Return the [X, Y] coordinate for the center point of the cell that contains the specified text.  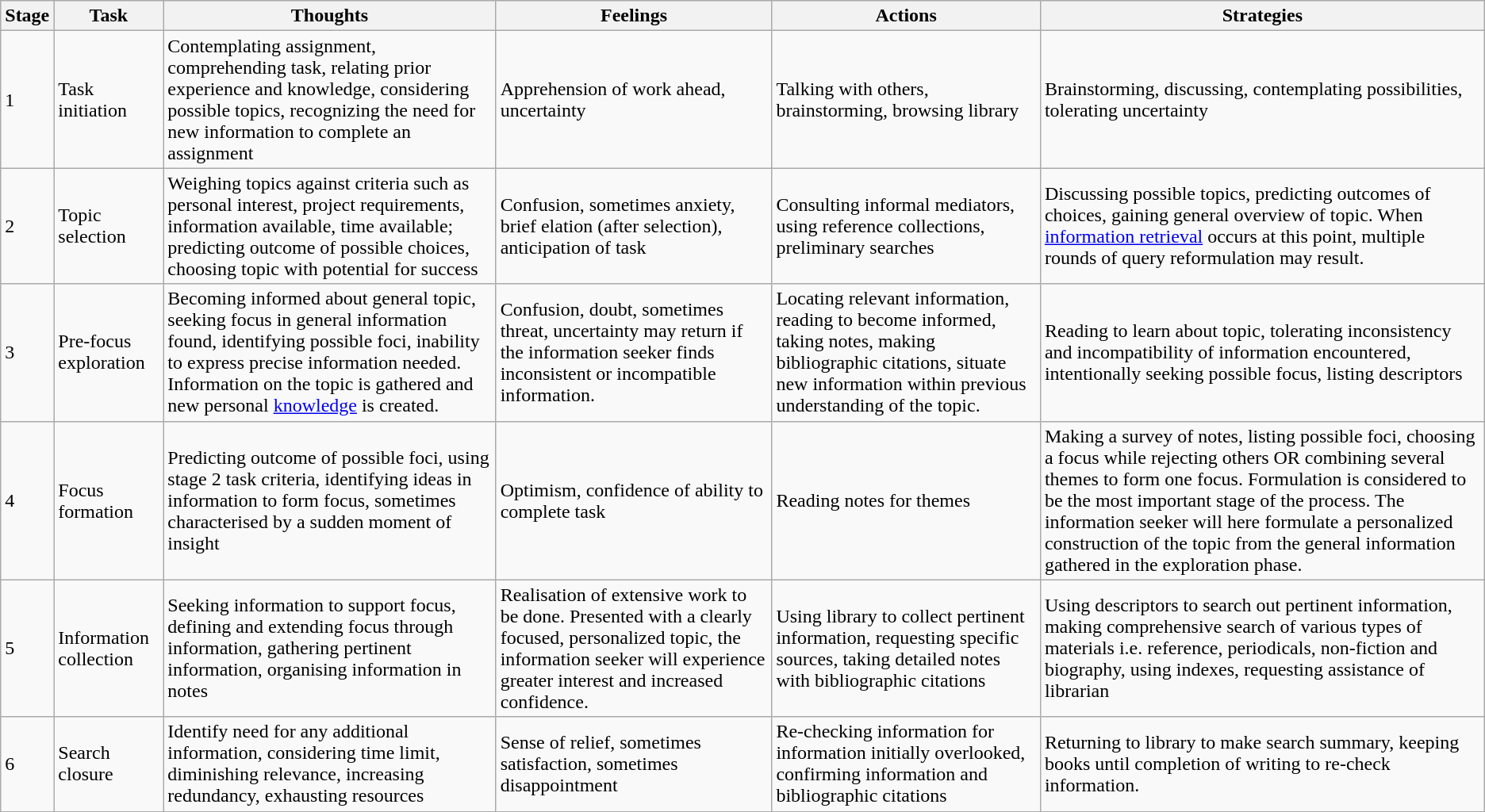
Consulting informal mediators, using reference collections, preliminary searches [906, 226]
Re-checking information for information initially overlooked, confirming information and bibliographic citations [906, 764]
Confusion, sometimes anxiety, brief elation (after selection), anticipation of task [634, 226]
Apprehension of work ahead, uncertainty [634, 100]
Stage [27, 16]
Feelings [634, 16]
1 [27, 100]
Task initiation [109, 100]
Actions [906, 16]
2 [27, 226]
Identify need for any additional information, considering time limit, diminishing relevance, increasing redundancy, exhausting resources [330, 764]
Task [109, 16]
Search closure [109, 764]
Talking with others, brainstorming, browsing library [906, 100]
Topic selection [109, 226]
Focus formation [109, 500]
Thoughts [330, 16]
Information collection [109, 649]
Pre-focus exploration [109, 352]
Returning to library to make search summary, keeping books until completion of writing to re-check information. [1262, 764]
Confusion, doubt, sometimes threat, uncertainty may return if the information seeker finds inconsistent or incompatible information. [634, 352]
6 [27, 764]
Reading notes for themes [906, 500]
Sense of relief, sometimes satisfaction, sometimes disappointment [634, 764]
3 [27, 352]
Using library to collect pertinent information, requesting specific sources, taking detailed notes with bibliographic citations [906, 649]
4 [27, 500]
5 [27, 649]
Strategies [1262, 16]
Optimism, confidence of ability to complete task [634, 500]
Brainstorming, discussing, contemplating possibilities, tolerating uncertainty [1262, 100]
